Return [X, Y] of the center of cell containing provided text 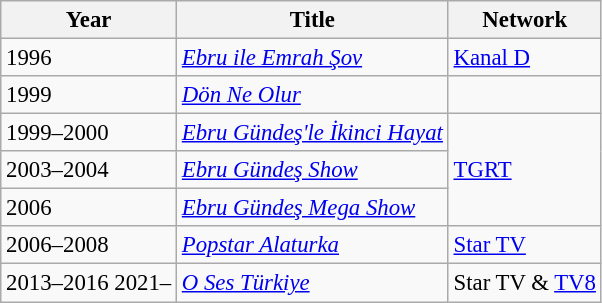
Ebru Gündeş Show [313, 170]
Ebru ile Emrah Şov [313, 58]
Year [89, 20]
Network [524, 20]
2013–2016 2021– [89, 283]
2006–2008 [89, 245]
1996 [89, 58]
Popstar Alaturka [313, 245]
O Ses Türkiye [313, 283]
Star TV & TV8 [524, 283]
1999 [89, 95]
1999–2000 [89, 133]
2003–2004 [89, 170]
Ebru Gündeş'le İkinci Hayat [313, 133]
TGRT [524, 170]
Dön Ne Olur [313, 95]
Kanal D [524, 58]
2006 [89, 208]
Ebru Gündeş Mega Show [313, 208]
Star TV [524, 245]
Title [313, 20]
